From the cell containing the given text, extract its center point as (x, y) coordinate. 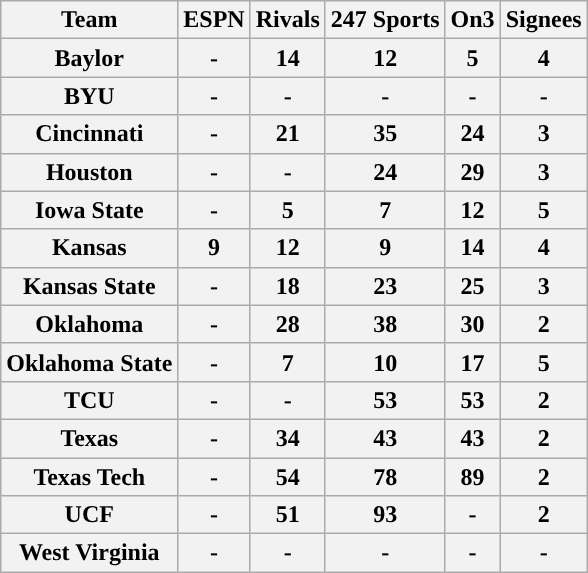
Team (90, 20)
18 (288, 286)
17 (472, 362)
51 (288, 515)
West Virginia (90, 553)
UCF (90, 515)
21 (288, 134)
247 Sports (385, 20)
Kansas (90, 248)
TCU (90, 400)
93 (385, 515)
Texas Tech (90, 477)
ESPN (214, 20)
54 (288, 477)
Iowa State (90, 210)
Rivals (288, 20)
Houston (90, 172)
23 (385, 286)
28 (288, 324)
30 (472, 324)
On3 (472, 20)
25 (472, 286)
Texas (90, 438)
Oklahoma (90, 324)
38 (385, 324)
Cincinnati (90, 134)
Signees (544, 20)
89 (472, 477)
35 (385, 134)
Kansas State (90, 286)
BYU (90, 96)
29 (472, 172)
10 (385, 362)
Oklahoma State (90, 362)
34 (288, 438)
78 (385, 477)
Baylor (90, 58)
